Scan for the cell matching the given text and deliver its [X, Y] coordinate at center. 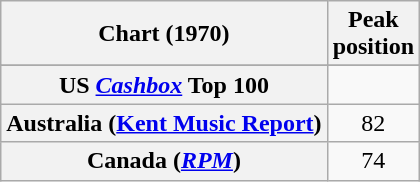
74 [373, 161]
Peakposition [373, 34]
Canada (RPM) [164, 161]
82 [373, 123]
Australia (Kent Music Report) [164, 123]
US Cashbox Top 100 [164, 85]
Chart (1970) [164, 34]
